Return [X, Y] of the center of cell containing provided text 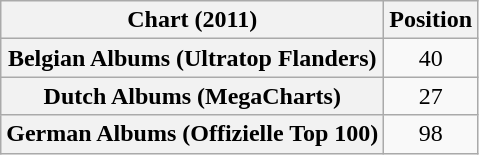
40 [431, 58]
98 [431, 134]
Dutch Albums (MegaCharts) [192, 96]
Position [431, 20]
Belgian Albums (Ultratop Flanders) [192, 58]
27 [431, 96]
Chart (2011) [192, 20]
German Albums (Offizielle Top 100) [192, 134]
